Locate the cell with the specified text and output its [X, Y] center coordinate. 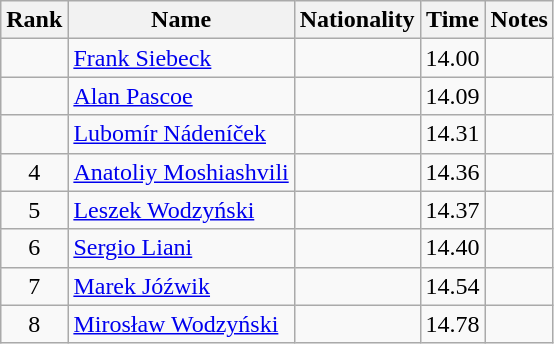
14.54 [452, 286]
Alan Pascoe [181, 96]
Sergio Liani [181, 248]
6 [34, 248]
4 [34, 172]
Lubomír Nádeníček [181, 134]
14.78 [452, 324]
14.40 [452, 248]
Rank [34, 20]
14.36 [452, 172]
Marek Jóźwik [181, 286]
Notes [519, 20]
Mirosław Wodzyński [181, 324]
14.00 [452, 58]
14.37 [452, 210]
8 [34, 324]
Anatoliy Moshiashvili [181, 172]
5 [34, 210]
Time [452, 20]
14.09 [452, 96]
Frank Siebeck [181, 58]
7 [34, 286]
Name [181, 20]
14.31 [452, 134]
Nationality [357, 20]
Leszek Wodzyński [181, 210]
